From the cell containing the given text, extract its center point as (x, y) coordinate. 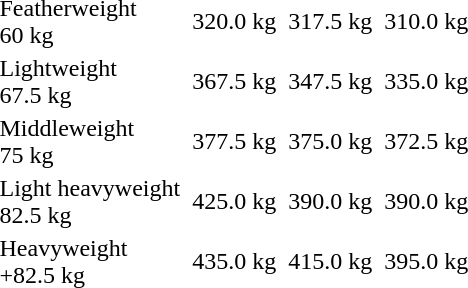
425.0 kg (234, 202)
377.5 kg (234, 142)
367.5 kg (234, 82)
375.0 kg (330, 142)
347.5 kg (330, 82)
390.0 kg (330, 202)
